Extract the [X, Y] coordinate from the center of the cell holding the provided text.  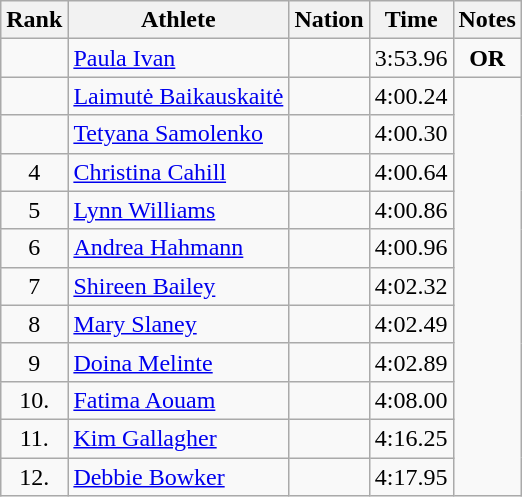
Paula Ivan [178, 58]
Lynn Williams [178, 210]
11. [34, 438]
Nation [329, 20]
12. [34, 477]
4:00.24 [411, 96]
4:16.25 [411, 438]
Fatima Aouam [178, 400]
Laimutė Baikauskaitė [178, 96]
7 [34, 286]
Debbie Bowker [178, 477]
10. [34, 400]
9 [34, 362]
Athlete [178, 20]
Tetyana Samolenko [178, 134]
Doina Melinte [178, 362]
5 [34, 210]
4:02.49 [411, 324]
4:00.64 [411, 172]
4 [34, 172]
3:53.96 [411, 58]
4:08.00 [411, 400]
Rank [34, 20]
Kim Gallagher [178, 438]
OR [487, 58]
Shireen Bailey [178, 286]
4:00.96 [411, 248]
Time [411, 20]
4:00.30 [411, 134]
6 [34, 248]
Christina Cahill [178, 172]
Notes [487, 20]
4:17.95 [411, 477]
4:00.86 [411, 210]
Andrea Hahmann [178, 248]
4:02.89 [411, 362]
4:02.32 [411, 286]
Mary Slaney [178, 324]
8 [34, 324]
